Return the [x, y] coordinate for the center point of the cell that contains the specified text.  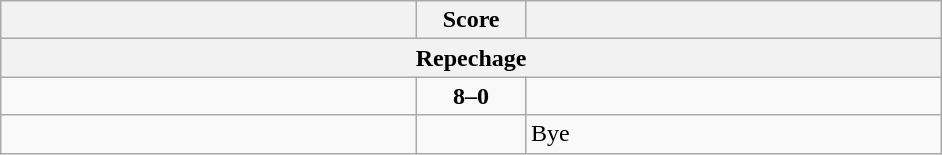
Repechage [472, 58]
Score [472, 20]
Bye [733, 134]
8–0 [472, 96]
